Capture the cell that displays the provided text and extract its [x, y] central coordinate. 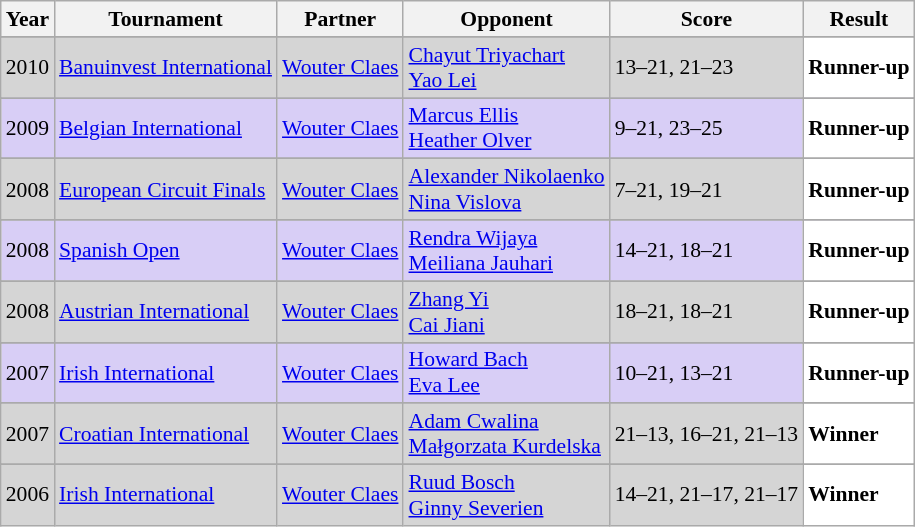
Ruud Bosch Ginny Severien [506, 496]
Austrian International [166, 312]
Chayut Triyachart Yao Lei [506, 68]
21–13, 16–21, 21–13 [707, 434]
14–21, 18–21 [707, 250]
Adam Cwalina Małgorzata Kurdelska [506, 434]
13–21, 21–23 [707, 68]
Zhang Yi Cai Jiani [506, 312]
Spanish Open [166, 250]
Rendra Wijaya Meiliana Jauhari [506, 250]
9–21, 23–25 [707, 128]
7–21, 19–21 [707, 190]
18–21, 18–21 [707, 312]
2009 [28, 128]
Tournament [166, 19]
Year [28, 19]
Result [858, 19]
Croatian International [166, 434]
2006 [28, 496]
European Circuit Finals [166, 190]
Opponent [506, 19]
Score [707, 19]
Alexander Nikolaenko Nina Vislova [506, 190]
10–21, 13–21 [707, 372]
Partner [340, 19]
Marcus Ellis Heather Olver [506, 128]
Banuinvest International [166, 68]
14–21, 21–17, 21–17 [707, 496]
Belgian International [166, 128]
2010 [28, 68]
Howard Bach Eva Lee [506, 372]
